Pinpoint the cell where the given text exists, returning its (x, y) midpoint coordinate. 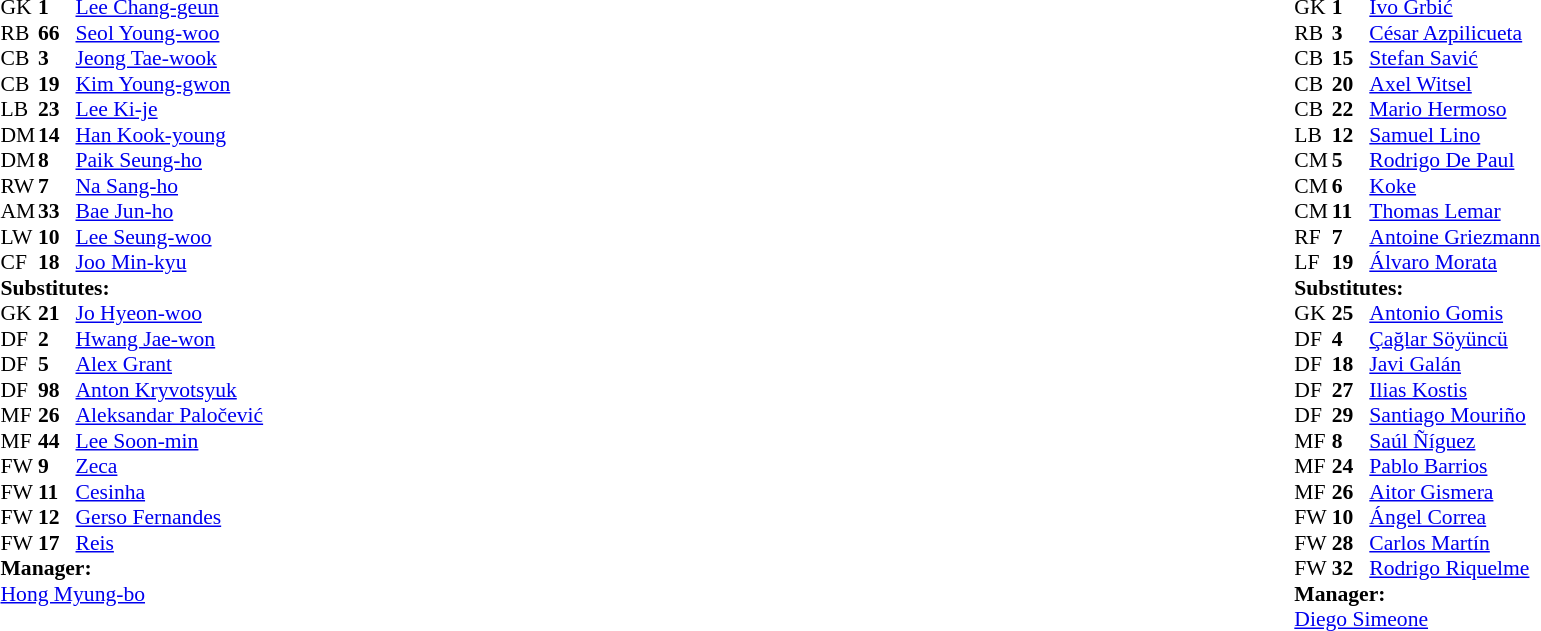
Çağlar Söyüncü (1454, 339)
Ángel Correa (1454, 517)
César Azpilicueta (1454, 33)
Paik Seung-ho (170, 161)
Na Sang-ho (170, 186)
RW (19, 186)
23 (57, 109)
Pablo Barrios (1454, 467)
Hong Myung-bo (132, 594)
Stefan Savić (1454, 59)
66 (57, 33)
6 (1351, 186)
17 (57, 543)
24 (1351, 467)
Samuel Lino (1454, 135)
21 (57, 313)
Alex Grant (170, 365)
9 (57, 467)
Hwang Jae-won (170, 339)
Lee Soon-min (170, 441)
Joo Min-kyu (170, 263)
27 (1351, 390)
Cesinha (170, 492)
LF (1313, 263)
Antonio Gomis (1454, 313)
2 (57, 339)
Lee Seung-woo (170, 237)
Han Kook-young (170, 135)
Reis (170, 543)
Anton Kryvotsyuk (170, 390)
Javi Galán (1454, 365)
CF (19, 263)
LW (19, 237)
28 (1351, 543)
Axel Witsel (1454, 84)
44 (57, 441)
Seol Young-woo (170, 33)
15 (1351, 59)
Álvaro Morata (1454, 263)
Ilias Kostis (1454, 390)
AM (19, 211)
Saúl Ñíguez (1454, 441)
98 (57, 390)
Mario Hermoso (1454, 109)
33 (57, 211)
Santiago Mouriño (1454, 415)
RF (1313, 237)
Thomas Lemar (1454, 211)
Bae Jun-ho (170, 211)
22 (1351, 109)
Lee Ki-je (170, 109)
4 (1351, 339)
Koke (1454, 186)
Aleksandar Paločević (170, 415)
Zeca (170, 467)
Rodrigo Riquelme (1454, 569)
Kim Young-gwon (170, 84)
Gerso Fernandes (170, 517)
20 (1351, 84)
32 (1351, 569)
Jeong Tae-wook (170, 59)
29 (1351, 415)
Antoine Griezmann (1454, 237)
Carlos Martín (1454, 543)
Jo Hyeon-woo (170, 313)
Aitor Gismera (1454, 492)
Rodrigo De Paul (1454, 161)
14 (57, 135)
25 (1351, 313)
